Determine the (X, Y) coordinate at the center of the cell enclosing the given text.  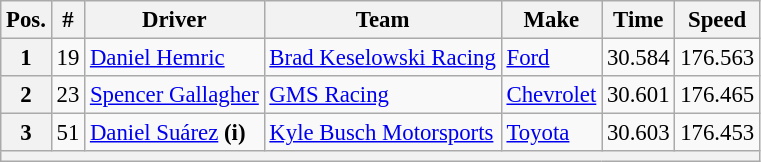
51 (68, 133)
Spencer Gallagher (174, 95)
176.563 (718, 58)
Toyota (551, 133)
Speed (718, 20)
Brad Keselowski Racing (382, 58)
Pos. (26, 20)
Driver (174, 20)
Team (382, 20)
3 (26, 133)
Time (638, 20)
176.453 (718, 133)
2 (26, 95)
GMS Racing (382, 95)
Kyle Busch Motorsports (382, 133)
176.465 (718, 95)
Make (551, 20)
# (68, 20)
30.601 (638, 95)
Daniel Hemric (174, 58)
Chevrolet (551, 95)
Ford (551, 58)
23 (68, 95)
30.603 (638, 133)
Daniel Suárez (i) (174, 133)
1 (26, 58)
19 (68, 58)
30.584 (638, 58)
